Capture the cell that displays the provided text and extract its [x, y] central coordinate. 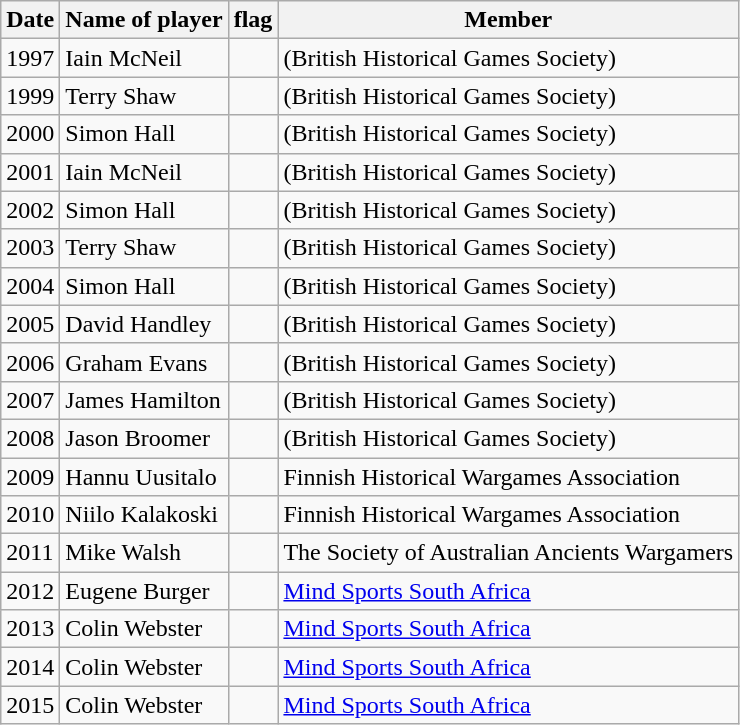
2003 [30, 248]
2001 [30, 172]
2013 [30, 629]
2005 [30, 324]
Jason Broomer [144, 438]
Graham Evans [144, 362]
2015 [30, 705]
2009 [30, 477]
1997 [30, 58]
flag [253, 20]
2002 [30, 210]
2012 [30, 591]
Name of player [144, 20]
Date [30, 20]
David Handley [144, 324]
2011 [30, 553]
2006 [30, 362]
Member [508, 20]
1999 [30, 96]
The Society of Australian Ancients Wargamers [508, 553]
Hannu Uusitalo [144, 477]
2000 [30, 134]
2008 [30, 438]
Eugene Burger [144, 591]
2014 [30, 667]
2010 [30, 515]
James Hamilton [144, 400]
2004 [30, 286]
Mike Walsh [144, 553]
Niilo Kalakoski [144, 515]
2007 [30, 400]
